Return the (X, Y) coordinate for the center point of the cell that contains the specified text.  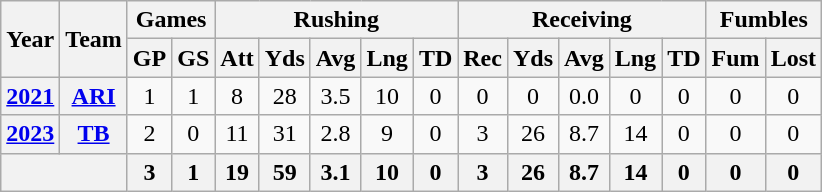
2.8 (336, 134)
2021 (30, 96)
GS (194, 58)
Games (170, 20)
Rec (483, 58)
2023 (30, 134)
9 (387, 134)
31 (284, 134)
11 (237, 134)
Year (30, 39)
Receiving (582, 20)
Rushing (336, 20)
TB (94, 134)
3.5 (336, 96)
3.1 (336, 172)
28 (284, 96)
19 (237, 172)
2 (149, 134)
8 (237, 96)
0.0 (584, 96)
Att (237, 58)
Fum (736, 58)
Team (94, 39)
Fumbles (764, 20)
Lost (793, 58)
59 (284, 172)
GP (149, 58)
ARI (94, 96)
